For the text-containing cell, return its midpoint in (X, Y) coordinate format. 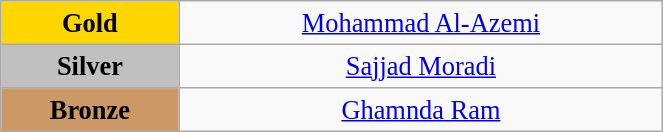
Mohammad Al-Azemi (421, 22)
Sajjad Moradi (421, 66)
Bronze (90, 109)
Ghamnda Ram (421, 109)
Silver (90, 66)
Gold (90, 22)
